Search for the cell housing the specified text and yield its [X, Y] center coordinate. 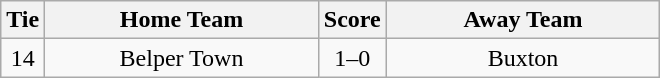
Home Team [182, 20]
Buxton [523, 58]
Tie [23, 20]
Belper Town [182, 58]
14 [23, 58]
Score [352, 20]
1–0 [352, 58]
Away Team [523, 20]
